Locate the cell with the specified text and output its (x, y) center coordinate. 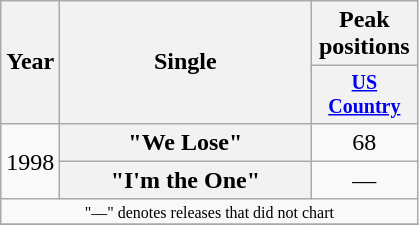
1998 (30, 161)
Peak positions (364, 34)
US Country (364, 94)
Single (186, 62)
— (364, 180)
"—" denotes releases that did not chart (210, 211)
68 (364, 142)
"I'm the One" (186, 180)
Year (30, 62)
"We Lose" (186, 142)
